Determine the [X, Y] coordinate at the center of the cell enclosing the given text.  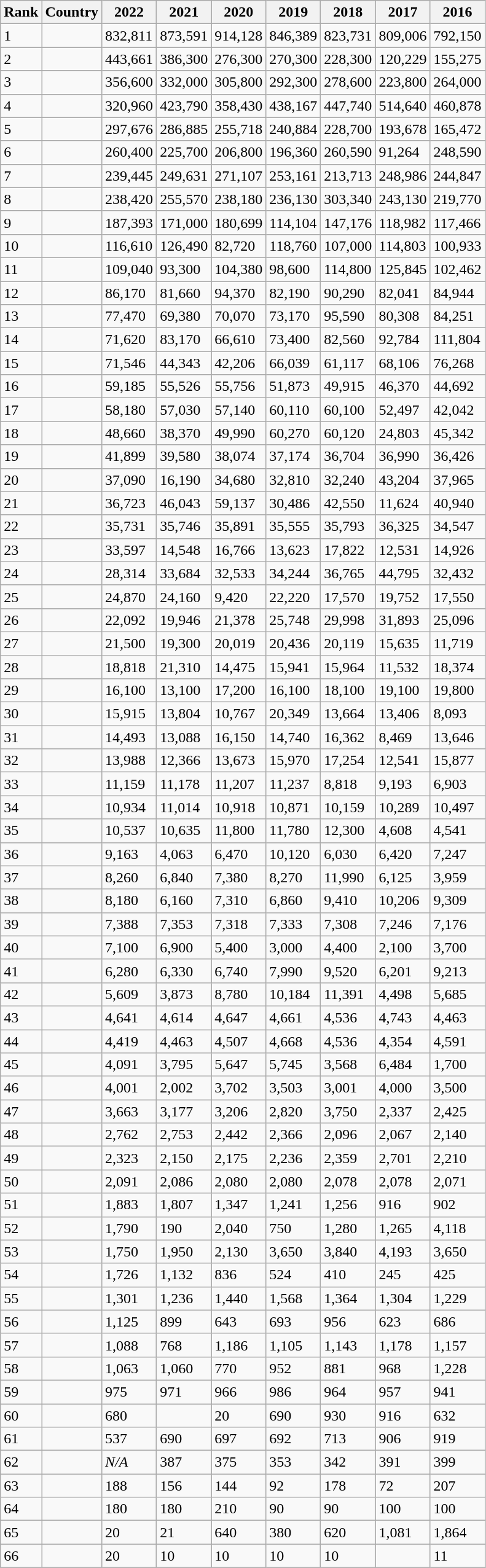
26 [21, 620]
11,990 [348, 877]
6 [21, 152]
303,340 [348, 199]
17,570 [348, 597]
2,040 [238, 1228]
190 [184, 1228]
8,818 [348, 784]
846,389 [294, 36]
1,440 [238, 1298]
12,366 [184, 761]
31 [21, 737]
11,391 [348, 994]
35,555 [294, 527]
43,204 [403, 480]
9,213 [457, 971]
4,193 [403, 1252]
6,900 [184, 947]
41 [21, 971]
44,692 [457, 386]
82,190 [294, 293]
952 [294, 1368]
27 [21, 643]
18,818 [129, 667]
73,170 [294, 316]
111,804 [457, 340]
13,088 [184, 737]
15,970 [294, 761]
2,701 [403, 1158]
902 [457, 1205]
18,100 [348, 691]
260,400 [129, 152]
1,143 [348, 1345]
537 [129, 1439]
14 [21, 340]
4,000 [403, 1088]
7,388 [129, 924]
10,767 [238, 714]
14,926 [457, 550]
968 [403, 1368]
11,780 [294, 831]
7,308 [348, 924]
1,125 [129, 1322]
4,743 [403, 1017]
245 [403, 1275]
7,353 [184, 924]
39 [21, 924]
35,746 [184, 527]
80,308 [403, 316]
292,300 [294, 82]
881 [348, 1368]
2,753 [184, 1135]
686 [457, 1322]
7,310 [238, 901]
966 [238, 1392]
18,374 [457, 667]
386,300 [184, 59]
165,472 [457, 129]
3,206 [238, 1111]
2,100 [403, 947]
55,526 [184, 386]
1,081 [403, 1532]
206,800 [238, 152]
11,237 [294, 784]
42,042 [457, 410]
64 [21, 1509]
17 [21, 410]
6,470 [238, 854]
387 [184, 1462]
24 [21, 573]
3,000 [294, 947]
270,300 [294, 59]
30,486 [294, 503]
1,236 [184, 1298]
70,070 [238, 316]
41,899 [129, 457]
33 [21, 784]
10,184 [294, 994]
1,750 [129, 1252]
36,426 [457, 457]
38,074 [238, 457]
12,531 [403, 550]
2021 [184, 12]
44,795 [403, 573]
12,300 [348, 831]
16 [21, 386]
36,723 [129, 503]
46,370 [403, 386]
210 [238, 1509]
697 [238, 1439]
1,228 [457, 1368]
60,120 [348, 433]
3,663 [129, 1111]
919 [457, 1439]
81,660 [184, 293]
248,986 [403, 176]
6,903 [457, 784]
253,161 [294, 176]
47 [21, 1111]
3,795 [184, 1065]
37 [21, 877]
964 [348, 1392]
1 [21, 36]
11,532 [403, 667]
14,740 [294, 737]
971 [184, 1392]
219,770 [457, 199]
51 [21, 1205]
196,360 [294, 152]
10,635 [184, 831]
1,364 [348, 1298]
8,093 [457, 714]
1,178 [403, 1345]
823,731 [348, 36]
914,128 [238, 36]
20,019 [238, 643]
10,159 [348, 807]
873,591 [184, 36]
30 [21, 714]
Country [72, 12]
2,337 [403, 1111]
56 [21, 1322]
10,289 [403, 807]
11,624 [403, 503]
375 [238, 1462]
1,063 [129, 1368]
2,140 [457, 1135]
10,120 [294, 854]
37,174 [294, 457]
55 [21, 1298]
40 [21, 947]
524 [294, 1275]
13,988 [129, 761]
5 [21, 129]
51,873 [294, 386]
54 [21, 1275]
20,119 [348, 643]
4,647 [238, 1017]
228,700 [348, 129]
58 [21, 1368]
82,560 [348, 340]
941 [457, 1392]
40,940 [457, 503]
11,719 [457, 643]
3,700 [457, 947]
42,206 [238, 363]
3,959 [457, 877]
17,200 [238, 691]
10,497 [457, 807]
632 [457, 1415]
3,503 [294, 1088]
100,933 [457, 246]
59,137 [238, 503]
297,676 [129, 129]
248,590 [457, 152]
12,541 [403, 761]
1,700 [457, 1065]
5,685 [457, 994]
3,500 [457, 1088]
44 [21, 1041]
249,631 [184, 176]
14,475 [238, 667]
358,430 [238, 106]
7,176 [457, 924]
792,150 [457, 36]
62 [21, 1462]
19 [21, 457]
2,366 [294, 1135]
4,001 [129, 1088]
49,915 [348, 386]
1,790 [129, 1228]
35,731 [129, 527]
207 [457, 1486]
N/A [129, 1462]
24,160 [184, 597]
5,745 [294, 1065]
16,362 [348, 737]
10,918 [238, 807]
4,608 [403, 831]
8,270 [294, 877]
49,990 [238, 433]
1,105 [294, 1345]
1,241 [294, 1205]
228,300 [348, 59]
155,275 [457, 59]
4,400 [348, 947]
271,107 [238, 176]
1,157 [457, 1345]
28,314 [129, 573]
8,180 [129, 901]
6,420 [403, 854]
43 [21, 1017]
514,640 [403, 106]
10,871 [294, 807]
4,091 [129, 1065]
2,130 [238, 1252]
244,847 [457, 176]
107,000 [348, 246]
36,704 [348, 457]
82,041 [403, 293]
46 [21, 1088]
36,325 [403, 527]
643 [238, 1322]
4,641 [129, 1017]
84,944 [457, 293]
19,100 [403, 691]
118,760 [294, 246]
2,762 [129, 1135]
32,432 [457, 573]
460,878 [457, 106]
4,354 [403, 1041]
4,591 [457, 1041]
1,726 [129, 1275]
2022 [129, 12]
29,998 [348, 620]
21,500 [129, 643]
320,960 [129, 106]
94,370 [238, 293]
7,318 [238, 924]
3,840 [348, 1252]
693 [294, 1322]
13,673 [238, 761]
7 [21, 176]
15,635 [403, 643]
90,290 [348, 293]
95,590 [348, 316]
3 [21, 82]
3,001 [348, 1088]
38 [21, 901]
50 [21, 1182]
2,067 [403, 1135]
13,623 [294, 550]
4,507 [238, 1041]
238,420 [129, 199]
65 [21, 1532]
1,280 [348, 1228]
8 [21, 199]
15,877 [457, 761]
7,333 [294, 924]
4,063 [184, 854]
2,359 [348, 1158]
832,811 [129, 36]
1,883 [129, 1205]
1,229 [457, 1298]
1,265 [403, 1228]
899 [184, 1322]
8,780 [238, 994]
25 [21, 597]
22,092 [129, 620]
8,469 [403, 737]
61,117 [348, 363]
3,750 [348, 1111]
25,096 [457, 620]
178 [348, 1486]
15,941 [294, 667]
243,130 [403, 199]
264,000 [457, 82]
836 [238, 1275]
19,946 [184, 620]
68,106 [403, 363]
32,240 [348, 480]
380 [294, 1532]
125,845 [403, 269]
57 [21, 1345]
3,702 [238, 1088]
13 [21, 316]
92,784 [403, 340]
1,301 [129, 1298]
39,580 [184, 457]
93,300 [184, 269]
25,748 [294, 620]
986 [294, 1392]
91,264 [403, 152]
14,493 [129, 737]
14,548 [184, 550]
38,370 [184, 433]
6,484 [403, 1065]
53 [21, 1252]
22,220 [294, 597]
86,170 [129, 293]
438,167 [294, 106]
305,800 [238, 82]
255,718 [238, 129]
11,800 [238, 831]
9,420 [238, 597]
260,590 [348, 152]
620 [348, 1532]
6,030 [348, 854]
3,568 [348, 1065]
16,190 [184, 480]
Rank [21, 12]
768 [184, 1345]
356,600 [129, 82]
92 [294, 1486]
193,678 [403, 129]
46,043 [184, 503]
109,040 [129, 269]
76,268 [457, 363]
13,664 [348, 714]
4,419 [129, 1041]
5,647 [238, 1065]
22 [21, 527]
2,096 [348, 1135]
188 [129, 1486]
42 [21, 994]
120,229 [403, 59]
3,873 [184, 994]
15 [21, 363]
713 [348, 1439]
2019 [294, 12]
4 [21, 106]
7,380 [238, 877]
34,547 [457, 527]
84,251 [457, 316]
24,803 [403, 433]
42,550 [348, 503]
1,060 [184, 1368]
33,684 [184, 573]
9,410 [348, 901]
118,982 [403, 222]
24,870 [129, 597]
2,002 [184, 1088]
49 [21, 1158]
11,014 [184, 807]
4,661 [294, 1017]
640 [238, 1532]
2020 [238, 12]
2017 [403, 12]
1,347 [238, 1205]
10,537 [129, 831]
399 [457, 1462]
180,699 [238, 222]
236,130 [294, 199]
20,349 [294, 714]
1,950 [184, 1252]
1,088 [129, 1345]
353 [294, 1462]
956 [348, 1322]
6,201 [403, 971]
2,442 [238, 1135]
60,100 [348, 410]
1,807 [184, 1205]
19,800 [457, 691]
1,256 [348, 1205]
1,864 [457, 1532]
10,206 [403, 901]
5,400 [238, 947]
35,891 [238, 527]
255,570 [184, 199]
410 [348, 1275]
6,125 [403, 877]
19,300 [184, 643]
7,246 [403, 924]
2,323 [129, 1158]
2,150 [184, 1158]
3,177 [184, 1111]
13,100 [184, 691]
116,610 [129, 246]
34,680 [238, 480]
957 [403, 1392]
102,462 [457, 269]
55,756 [238, 386]
29 [21, 691]
2,210 [457, 1158]
23 [21, 550]
69,380 [184, 316]
2,086 [184, 1182]
2,820 [294, 1111]
45,342 [457, 433]
66,039 [294, 363]
45 [21, 1065]
9,163 [129, 854]
57,140 [238, 410]
930 [348, 1415]
10,934 [129, 807]
623 [403, 1322]
6,740 [238, 971]
114,803 [403, 246]
66,610 [238, 340]
2,091 [129, 1182]
71,620 [129, 340]
213,713 [348, 176]
9,520 [348, 971]
9 [21, 222]
13,646 [457, 737]
6,840 [184, 877]
61 [21, 1439]
1,304 [403, 1298]
117,466 [457, 222]
36,990 [403, 457]
750 [294, 1228]
4,614 [184, 1017]
77,470 [129, 316]
4,498 [403, 994]
391 [403, 1462]
72 [403, 1486]
13,804 [184, 714]
975 [129, 1392]
16,150 [238, 737]
6,860 [294, 901]
156 [184, 1486]
809,006 [403, 36]
225,700 [184, 152]
6,330 [184, 971]
906 [403, 1439]
2018 [348, 12]
31,893 [403, 620]
114,800 [348, 269]
6,160 [184, 901]
342 [348, 1462]
32,810 [294, 480]
13,406 [403, 714]
58,180 [129, 410]
443,661 [129, 59]
187,393 [129, 222]
126,490 [184, 246]
239,445 [129, 176]
16,766 [238, 550]
11,178 [184, 784]
2 [21, 59]
98,600 [294, 269]
9,193 [403, 784]
48,660 [129, 433]
332,000 [184, 82]
35 [21, 831]
240,884 [294, 129]
423,790 [184, 106]
52 [21, 1228]
17,254 [348, 761]
48 [21, 1135]
4,541 [457, 831]
1,186 [238, 1345]
2016 [457, 12]
59,185 [129, 386]
20,436 [294, 643]
35,793 [348, 527]
2,236 [294, 1158]
36 [21, 854]
37,965 [457, 480]
28 [21, 667]
32,533 [238, 573]
82,720 [238, 246]
276,300 [238, 59]
73,400 [294, 340]
18 [21, 433]
12 [21, 293]
4,668 [294, 1041]
171,000 [184, 222]
5,609 [129, 994]
21,378 [238, 620]
21,310 [184, 667]
7,100 [129, 947]
44,343 [184, 363]
60,270 [294, 433]
15,964 [348, 667]
286,885 [184, 129]
7,247 [457, 854]
9,309 [457, 901]
15,915 [129, 714]
11,159 [129, 784]
37,090 [129, 480]
223,800 [403, 82]
2,425 [457, 1111]
34 [21, 807]
238,180 [238, 199]
52,497 [403, 410]
71,546 [129, 363]
36,765 [348, 573]
60 [21, 1415]
1,132 [184, 1275]
6,280 [129, 971]
63 [21, 1486]
19,752 [403, 597]
7,990 [294, 971]
770 [238, 1368]
147,176 [348, 222]
8,260 [129, 877]
17,550 [457, 597]
57,030 [184, 410]
104,380 [238, 269]
17,822 [348, 550]
33,597 [129, 550]
2,071 [457, 1182]
59 [21, 1392]
114,104 [294, 222]
60,110 [294, 410]
447,740 [348, 106]
2,175 [238, 1158]
11,207 [238, 784]
144 [238, 1486]
83,170 [184, 340]
692 [294, 1439]
32 [21, 761]
425 [457, 1275]
1,568 [294, 1298]
66 [21, 1556]
4,118 [457, 1228]
278,600 [348, 82]
34,244 [294, 573]
680 [129, 1415]
